Search for the cell housing the specified text and yield its [x, y] center coordinate. 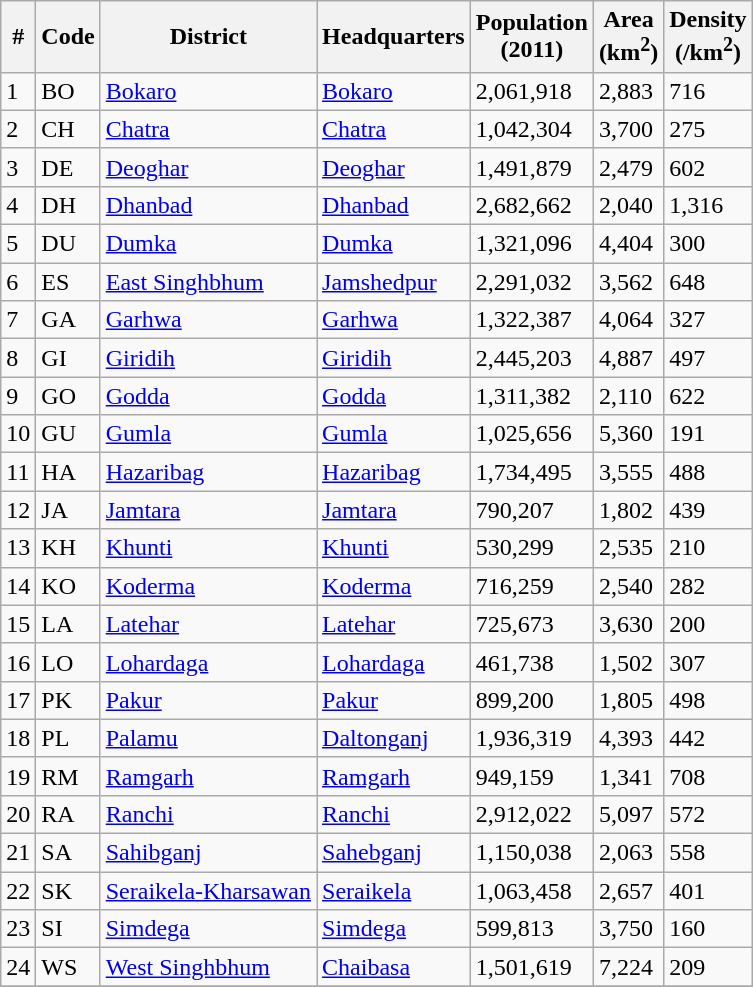
3,700 [628, 129]
401 [708, 891]
LO [68, 662]
648 [708, 282]
790,207 [532, 510]
622 [708, 396]
JA [68, 510]
2,682,662 [532, 205]
2,540 [628, 586]
GA [68, 320]
RM [68, 776]
4,064 [628, 320]
18 [18, 738]
SK [68, 891]
498 [708, 700]
20 [18, 814]
275 [708, 129]
SA [68, 853]
9 [18, 396]
2,535 [628, 548]
716,259 [532, 586]
4,404 [628, 244]
1,025,656 [532, 434]
SI [68, 929]
1,501,619 [532, 967]
3 [18, 167]
1,936,319 [532, 738]
Seraikela [394, 891]
10 [18, 434]
708 [708, 776]
307 [708, 662]
2,061,918 [532, 91]
300 [708, 244]
2,110 [628, 396]
Density (/km2) [708, 37]
ES [68, 282]
899,200 [532, 700]
West Singhbhum [208, 967]
23 [18, 929]
1,321,096 [532, 244]
CH [68, 129]
4,393 [628, 738]
7 [18, 320]
GU [68, 434]
716 [708, 91]
17 [18, 700]
2,445,203 [532, 358]
572 [708, 814]
KH [68, 548]
2,040 [628, 205]
2,657 [628, 891]
4 [18, 205]
Chaibasa [394, 967]
1,316 [708, 205]
Daltonganj [394, 738]
8 [18, 358]
Code [68, 37]
24 [18, 967]
Headquarters [394, 37]
11 [18, 472]
1,734,495 [532, 472]
RA [68, 814]
1,805 [628, 700]
1,322,387 [532, 320]
210 [708, 548]
Area (km2) [628, 37]
7,224 [628, 967]
2 [18, 129]
1 [18, 91]
12 [18, 510]
1,802 [628, 510]
2,479 [628, 167]
BO [68, 91]
442 [708, 738]
1,491,879 [532, 167]
160 [708, 929]
22 [18, 891]
200 [708, 624]
1,502 [628, 662]
4,887 [628, 358]
3,562 [628, 282]
# [18, 37]
2,912,022 [532, 814]
602 [708, 167]
949,159 [532, 776]
WS [68, 967]
Population (2011) [532, 37]
1,150,038 [532, 853]
Jamshedpur [394, 282]
1,042,304 [532, 129]
Palamu [208, 738]
3,630 [628, 624]
19 [18, 776]
LA [68, 624]
Seraikela-Kharsawan [208, 891]
3,750 [628, 929]
East Singhbhum [208, 282]
PK [68, 700]
PL [68, 738]
191 [708, 434]
Sahibganj [208, 853]
2,063 [628, 853]
DE [68, 167]
GI [68, 358]
Sahebganj [394, 853]
209 [708, 967]
282 [708, 586]
1,341 [628, 776]
DH [68, 205]
DU [68, 244]
2,291,032 [532, 282]
558 [708, 853]
5,097 [628, 814]
599,813 [532, 929]
461,738 [532, 662]
2,883 [628, 91]
725,673 [532, 624]
16 [18, 662]
5,360 [628, 434]
6 [18, 282]
15 [18, 624]
439 [708, 510]
530,299 [532, 548]
KO [68, 586]
District [208, 37]
GO [68, 396]
497 [708, 358]
488 [708, 472]
21 [18, 853]
1,311,382 [532, 396]
327 [708, 320]
14 [18, 586]
5 [18, 244]
HA [68, 472]
13 [18, 548]
3,555 [628, 472]
1,063,458 [532, 891]
